Output the [x, y] coordinate of the center of the cell containing the given text.  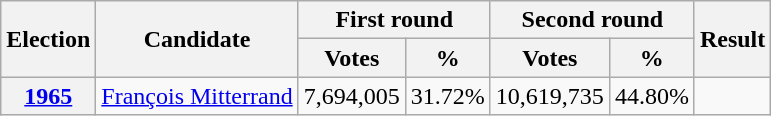
1965 [48, 96]
Election [48, 39]
First round [394, 20]
10,619,735 [550, 96]
44.80% [652, 96]
7,694,005 [352, 96]
Result [732, 39]
François Mitterrand [197, 96]
Second round [592, 20]
Candidate [197, 39]
31.72% [448, 96]
